Capture the cell that displays the provided text and extract its (X, Y) central coordinate. 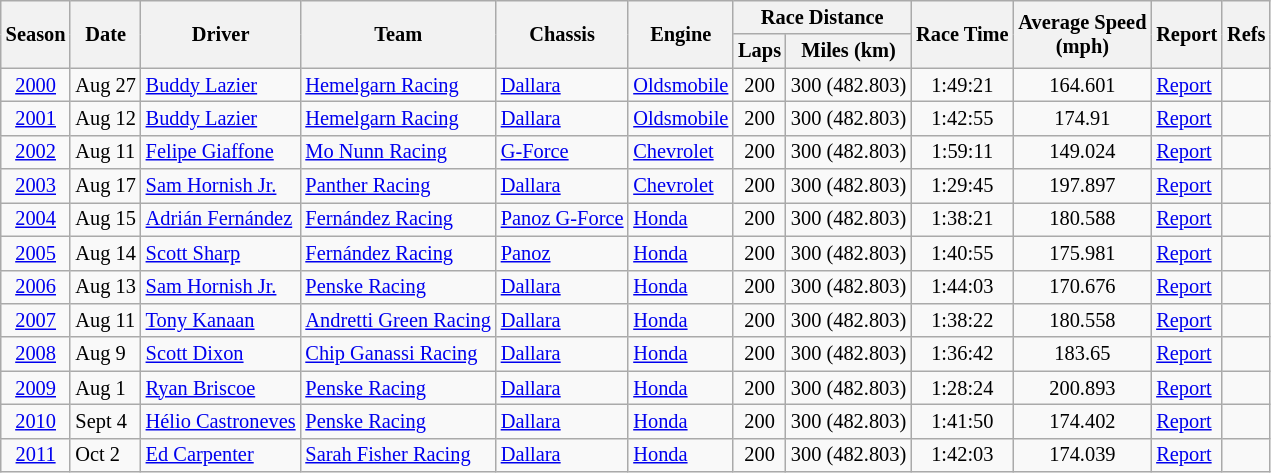
Race Time (962, 34)
2003 (36, 186)
180.558 (1082, 320)
Mo Nunn Racing (398, 152)
Aug 9 (105, 354)
Season (36, 34)
Chip Ganassi Racing (398, 354)
174.039 (1082, 455)
Scott Sharp (221, 253)
200.893 (1082, 388)
Chassis (562, 34)
2008 (36, 354)
Adrián Fernández (221, 219)
Aug 17 (105, 186)
Aug 1 (105, 388)
2005 (36, 253)
1:59:11 (962, 152)
1:28:24 (962, 388)
1:40:55 (962, 253)
Sept 4 (105, 421)
Date (105, 34)
2007 (36, 320)
180.588 (1082, 219)
Refs (1246, 34)
Oct 2 (105, 455)
Aug 12 (105, 118)
Ed Carpenter (221, 455)
1:49:21 (962, 85)
Team (398, 34)
2009 (36, 388)
1:41:50 (962, 421)
Panoz (562, 253)
Aug 27 (105, 85)
1:42:03 (962, 455)
Miles (km) (848, 51)
2004 (36, 219)
Andretti Green Racing (398, 320)
G-Force (562, 152)
Sarah Fisher Racing (398, 455)
164.601 (1082, 85)
Engine (680, 34)
Aug 13 (105, 287)
183.65 (1082, 354)
Tony Kanaan (221, 320)
Ryan Briscoe (221, 388)
149.024 (1082, 152)
Hélio Castroneves (221, 421)
197.897 (1082, 186)
2006 (36, 287)
Driver (221, 34)
Aug 14 (105, 253)
Average Speed(mph) (1082, 34)
1:44:03 (962, 287)
Panther Racing (398, 186)
174.91 (1082, 118)
1:29:45 (962, 186)
Felipe Giaffone (221, 152)
1:38:21 (962, 219)
2000 (36, 85)
1:38:22 (962, 320)
Aug 15 (105, 219)
174.402 (1082, 421)
Laps (760, 51)
Scott Dixon (221, 354)
1:36:42 (962, 354)
170.676 (1082, 287)
1:42:55 (962, 118)
2002 (36, 152)
2011 (36, 455)
175.981 (1082, 253)
2001 (36, 118)
2010 (36, 421)
Panoz G-Force (562, 219)
Race Distance (822, 17)
